Return the [x, y] coordinate for the center point of the cell that contains the specified text.  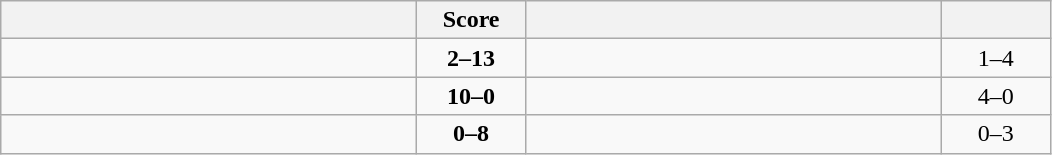
4–0 [996, 96]
10–0 [472, 96]
0–3 [996, 134]
0–8 [472, 134]
2–13 [472, 58]
1–4 [996, 58]
Score [472, 20]
